Scan for the cell matching the given text and deliver its [X, Y] coordinate at center. 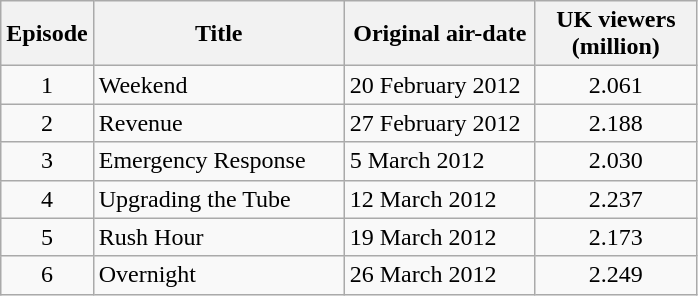
UK viewers (million) [616, 34]
5 [47, 237]
26 March 2012 [440, 275]
27 February 2012 [440, 123]
Overnight [218, 275]
2 [47, 123]
20 February 2012 [440, 85]
2.061 [616, 85]
Emergency Response [218, 161]
Title [218, 34]
3 [47, 161]
19 March 2012 [440, 237]
Weekend [218, 85]
2.249 [616, 275]
4 [47, 199]
1 [47, 85]
Upgrading the Tube [218, 199]
12 March 2012 [440, 199]
6 [47, 275]
5 March 2012 [440, 161]
Original air-date [440, 34]
Revenue [218, 123]
Rush Hour [218, 237]
2.173 [616, 237]
2.188 [616, 123]
2.030 [616, 161]
Episode [47, 34]
2.237 [616, 199]
